Return [x, y] of the center of cell containing provided text 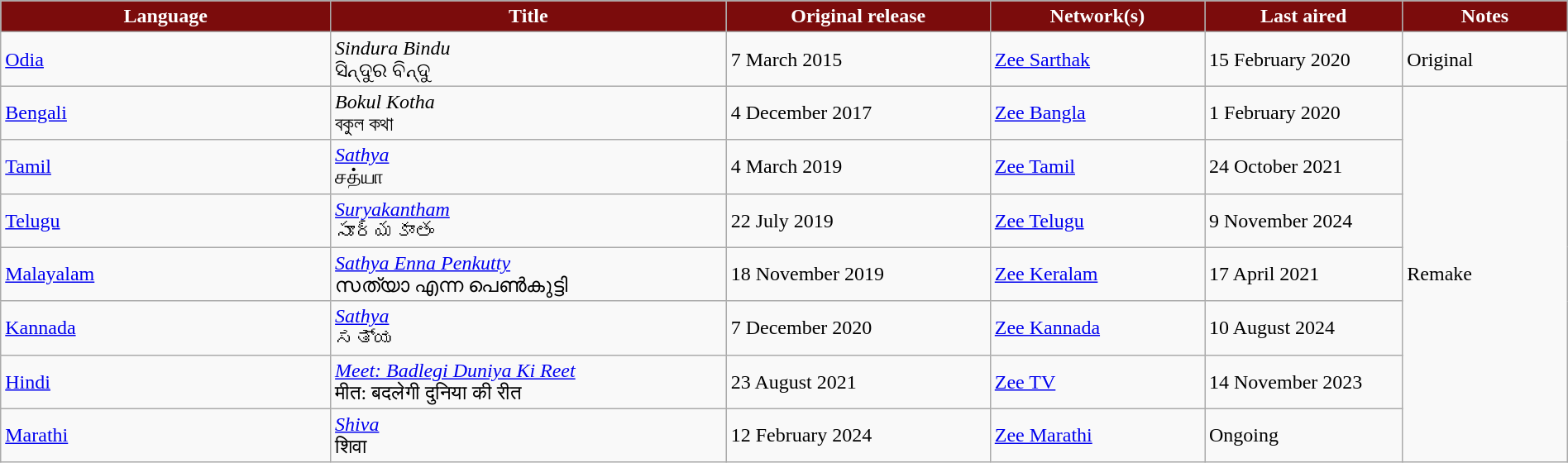
18 November 2019 [858, 274]
7 March 2015 [858, 60]
Suryakantham సూర్యకాంతం [529, 220]
Sathya ಸತ್ಯ [529, 327]
22 July 2019 [858, 220]
Zee Keralam [1097, 274]
4 December 2017 [858, 112]
14 November 2023 [1303, 382]
Odia [165, 60]
Bengali [165, 112]
Original release [858, 17]
Zee Bangla [1097, 112]
Original [1485, 60]
Last aired [1303, 17]
9 November 2024 [1303, 220]
1 February 2020 [1303, 112]
Meet: Badlegi Duniya Ki Reet मीत: बदलेगी दुनिया की रीत [529, 382]
Zee Marathi [1097, 435]
Marathi [165, 435]
Zee Telugu [1097, 220]
Zee Kannada [1097, 327]
Zee Sarthak [1097, 60]
Kannada [165, 327]
Language [165, 17]
10 August 2024 [1303, 327]
Sathya Enna Penkutty സത്യാ എന്ന പെൺകുട്ടി [529, 274]
17 April 2021 [1303, 274]
Shiva शिवा [529, 435]
Sindura Bindu ସିନ୍ଦୁର ବିନ୍ଦୁ [529, 60]
7 December 2020 [858, 327]
Zee TV [1097, 382]
Ongoing [1303, 435]
Malayalam [165, 274]
Remake [1485, 274]
Notes [1485, 17]
Network(s) [1097, 17]
Title [529, 17]
24 October 2021 [1303, 167]
Hindi [165, 382]
12 February 2024 [858, 435]
4 March 2019 [858, 167]
15 February 2020 [1303, 60]
Bokul Kotha বকুল কথা [529, 112]
Tamil [165, 167]
Sathya சத்யா [529, 167]
23 August 2021 [858, 382]
Telugu [165, 220]
Zee Tamil [1097, 167]
